From the cell containing the given text, extract its center point as (x, y) coordinate. 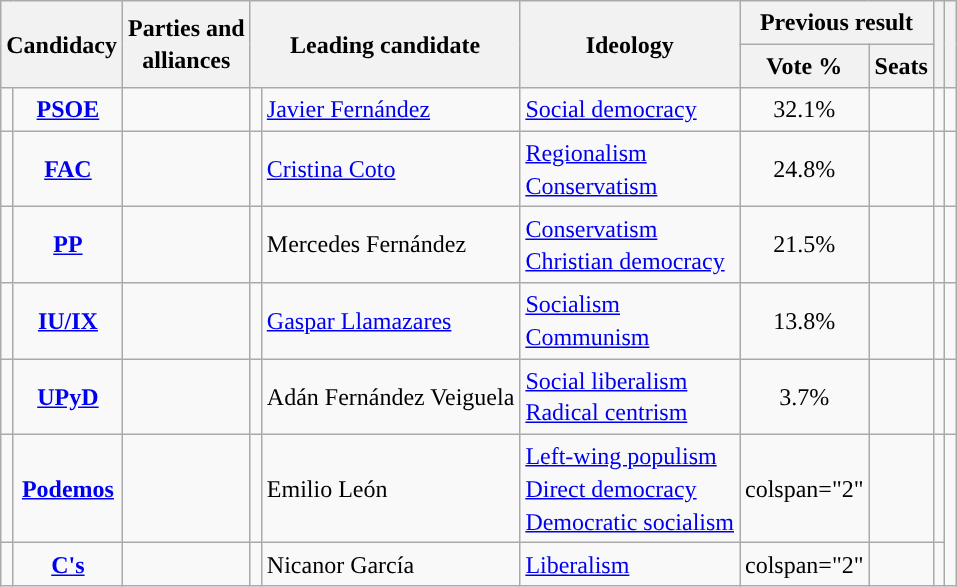
Adán Fernández Veiguela (390, 397)
13.8% (805, 321)
Social democracy (630, 110)
Left-wing populismDirect democracyDemocratic socialism (630, 488)
Emilio León (390, 488)
Vote % (805, 66)
UPyD (68, 397)
FAC (68, 169)
Seats (901, 66)
Gaspar Llamazares (390, 321)
Podemos (68, 488)
Javier Fernández (390, 110)
SocialismCommunism (630, 321)
PSOE (68, 110)
3.7% (805, 397)
Social liberalismRadical centrism (630, 397)
Cristina Coto (390, 169)
ConservatismChristian democracy (630, 245)
Nicanor García (390, 564)
Previous result (837, 22)
RegionalismConservatism (630, 169)
Parties andalliances (187, 44)
Liberalism (630, 564)
Ideology (630, 44)
32.1% (805, 110)
21.5% (805, 245)
C's (68, 564)
Candidacy (62, 44)
IU/IX (68, 321)
PP (68, 245)
Mercedes Fernández (390, 245)
24.8% (805, 169)
Leading candidate (385, 44)
